Return [x, y] of the center of cell containing provided text 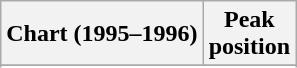
Peakposition [249, 34]
Chart (1995–1996) [102, 34]
